Capture the cell that displays the provided text and extract its (x, y) central coordinate. 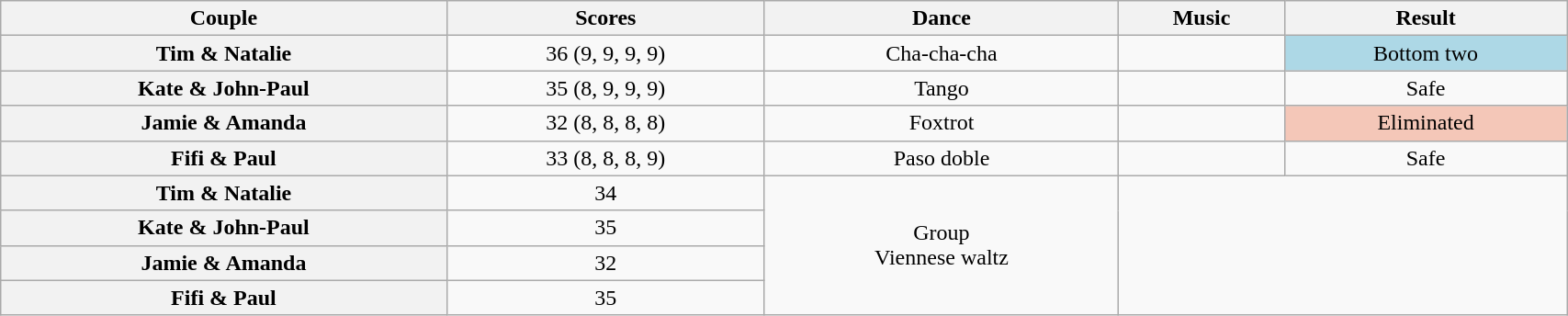
Tango (941, 88)
Bottom two (1426, 53)
Eliminated (1426, 123)
32 (605, 263)
Foxtrot (941, 123)
Paso doble (941, 158)
32 (8, 8, 8, 8) (605, 123)
Music (1201, 18)
34 (605, 193)
Cha-cha-cha (941, 53)
36 (9, 9, 9, 9) (605, 53)
Result (1426, 18)
Couple (224, 18)
33 (8, 8, 8, 9) (605, 158)
GroupViennese waltz (941, 245)
Scores (605, 18)
Dance (941, 18)
35 (8, 9, 9, 9) (605, 88)
